Locate the cell with the specified text and output its (X, Y) center coordinate. 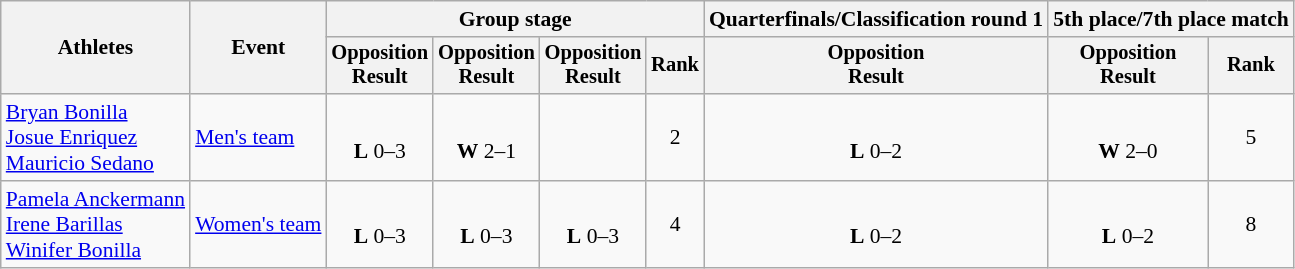
5th place/7th place match (1171, 19)
Women's team (258, 224)
8 (1251, 224)
W 2–1 (486, 138)
Group stage (514, 19)
W 2–0 (1128, 138)
4 (675, 224)
Bryan BonillaJosue EnriquezMauricio Sedano (96, 138)
Pamela AnckermannIrene BarillasWinifer Bonilla (96, 224)
Quarterfinals/Classification round 1 (876, 19)
2 (675, 138)
Men's team (258, 138)
Athletes (96, 48)
Event (258, 48)
5 (1251, 138)
